Search for the cell housing the specified text and yield its (X, Y) center coordinate. 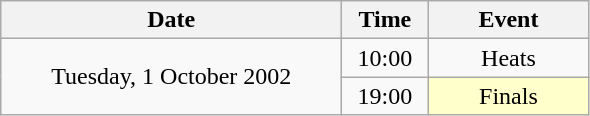
10:00 (385, 58)
Heats (508, 58)
19:00 (385, 96)
Tuesday, 1 October 2002 (172, 77)
Finals (508, 96)
Time (385, 20)
Date (172, 20)
Event (508, 20)
